Output the (x, y) coordinate of the center of the cell containing the given text.  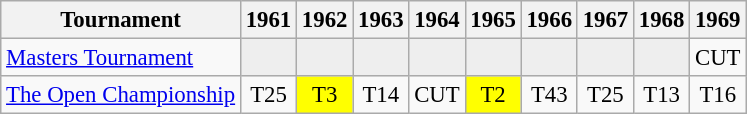
T43 (549, 95)
1969 (718, 20)
1966 (549, 20)
1964 (437, 20)
Tournament (121, 20)
T16 (718, 95)
T13 (661, 95)
The Open Championship (121, 95)
T14 (381, 95)
1963 (381, 20)
1967 (605, 20)
1962 (325, 20)
1968 (661, 20)
T2 (493, 95)
1965 (493, 20)
Masters Tournament (121, 58)
T3 (325, 95)
1961 (268, 20)
